Locate the cell with the specified text and output its [X, Y] center coordinate. 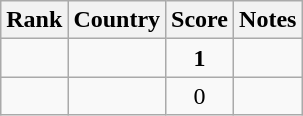
1 [200, 58]
Rank [34, 20]
Score [200, 20]
Notes [268, 20]
Country [117, 20]
0 [200, 96]
